From the cell containing the given text, extract its center point as (X, Y) coordinate. 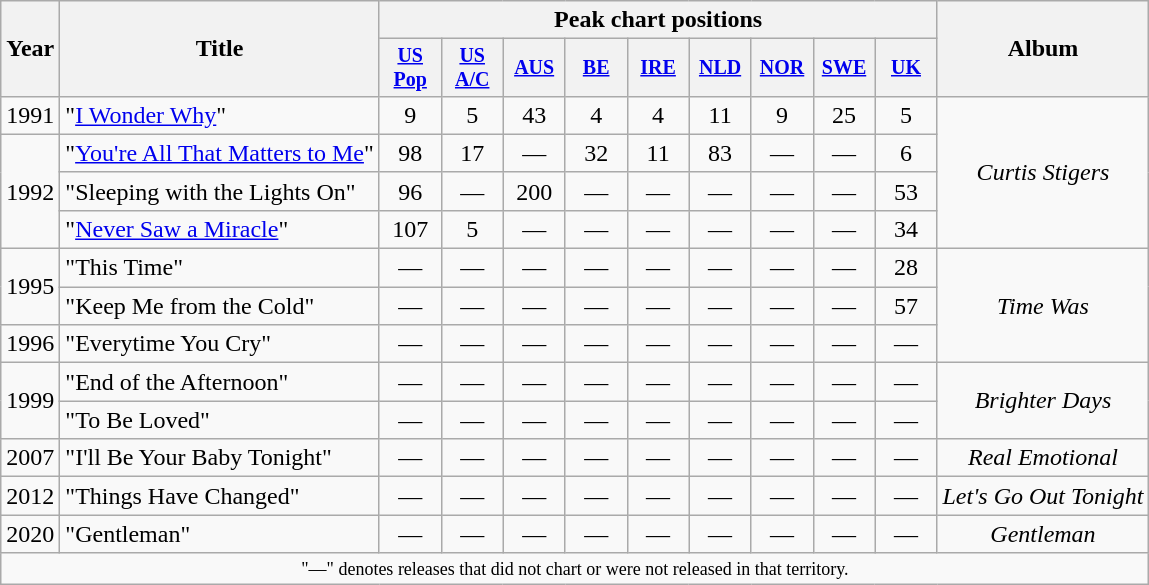
32 (596, 153)
1995 (30, 287)
Title (220, 49)
"Everytime You Cry" (220, 344)
200 (534, 191)
"Things Have Changed" (220, 496)
"To Be Loved" (220, 420)
1996 (30, 344)
96 (410, 191)
Time Was (1043, 306)
USA/C (472, 68)
2012 (30, 496)
34 (906, 229)
Brighter Days (1043, 401)
Year (30, 49)
"—" denotes releases that did not chart or were not released in that territory. (575, 568)
IRE (658, 68)
AUS (534, 68)
Album (1043, 49)
Gentleman (1043, 534)
1991 (30, 115)
Real Emotional (1043, 458)
53 (906, 191)
SWE (844, 68)
Let's Go Out Tonight (1043, 496)
43 (534, 115)
107 (410, 229)
US Pop (410, 68)
2020 (30, 534)
98 (410, 153)
1992 (30, 191)
"Keep Me from the Cold" (220, 306)
28 (906, 268)
25 (844, 115)
"This Time" (220, 268)
2007 (30, 458)
"I Wonder Why" (220, 115)
"Sleeping with the Lights On" (220, 191)
"Gentleman" (220, 534)
83 (720, 153)
BE (596, 68)
NOR (782, 68)
57 (906, 306)
"I'll Be Your Baby Tonight" (220, 458)
"End of the Afternoon" (220, 382)
Curtis Stigers (1043, 172)
6 (906, 153)
Peak chart positions (658, 20)
1999 (30, 401)
UK (906, 68)
NLD (720, 68)
"Never Saw a Miracle" (220, 229)
"You're All That Matters to Me" (220, 153)
17 (472, 153)
